From the cell containing the given text, extract its center point as (X, Y) coordinate. 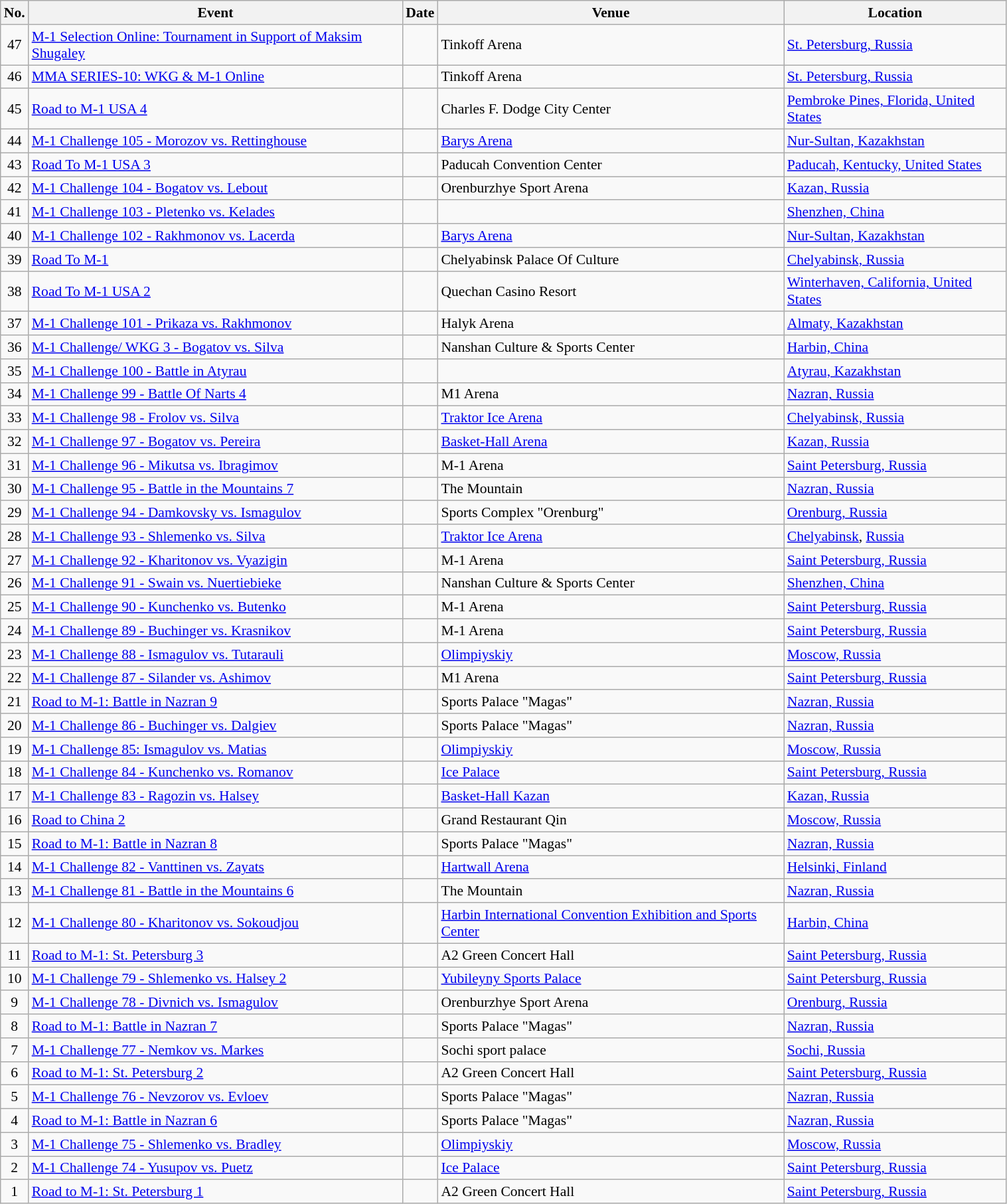
Event (215, 13)
3 (15, 1144)
9 (15, 1003)
M-1 Challenge 95 - Battle in the Mountains 7 (215, 489)
Basket-Hall Arena (611, 442)
21 (15, 702)
Road To M-1 (215, 260)
M-1 Challenge 90 - Kunchenko vs. Butenko (215, 607)
Road To M-1 USA 3 (215, 165)
Almaty, Kazakhstan (895, 324)
38 (15, 291)
19 (15, 749)
18 (15, 773)
Harbin International Convention Exhibition and Sports Center (611, 923)
M-1 Challenge 89 - Buchinger vs. Krasnikov (215, 631)
32 (15, 442)
M-1 Challenge 97 - Bogatov vs. Pereira (215, 442)
M-1 Challenge 93 - Shlemenko vs. Silva (215, 536)
Paducah Convention Center (611, 165)
Road to M-1: St. Petersburg 3 (215, 955)
Halyk Arena (611, 324)
M-1 Challenge 101 - Prikaza vs. Rakhmonov (215, 324)
Road to M-1: St. Petersburg 2 (215, 1073)
41 (15, 212)
No. (15, 13)
29 (15, 513)
M-1 Challenge 85: Ismagulov vs. Matias (215, 749)
M-1 Challenge 94 - Damkovsky vs. Ismagulov (215, 513)
39 (15, 260)
M-1 Challenge 83 - Ragozin vs. Halsey (215, 796)
22 (15, 678)
Charles F. Dodge City Center (611, 109)
37 (15, 324)
M-1 Challenge 82 - Vanttinen vs. Zayats (215, 867)
Chelyabinsk Palace Of Culture (611, 260)
Road to M-1: Battle in Nazran 8 (215, 844)
28 (15, 536)
Road to M-1: Battle in Nazran 6 (215, 1121)
Sports Complex "Orenburg" (611, 513)
Road to M-1: St. Petersburg 1 (215, 1192)
Road to China 2 (215, 820)
8 (15, 1026)
M-1 Challenge 96 - Mikutsa vs. Ibragimov (215, 465)
Atyrau, Kazakhstan (895, 371)
Road to M-1 USA 4 (215, 109)
40 (15, 236)
M-1 Selection Online: Tournament in Support of Maksim Shugaley (215, 45)
M-1 Challenge 99 - Battle Of Narts 4 (215, 394)
27 (15, 560)
7 (15, 1050)
33 (15, 418)
Road to M-1: Battle in Nazran 9 (215, 702)
Pembroke Pines, Florida, United States (895, 109)
1 (15, 1192)
M-1 Challenge/ WKG 3 - Bogatov vs. Silva (215, 347)
6 (15, 1073)
11 (15, 955)
Paducah, Kentucky, United States (895, 165)
M-1 Challenge 104 - Bogatov vs. Lebout (215, 188)
47 (15, 45)
M-1 Challenge 102 - Rakhmonov vs. Lacerda (215, 236)
M-1 Challenge 88 - Ismagulov vs. Tutarauli (215, 654)
43 (15, 165)
M-1 Challenge 98 - Frolov vs. Silva (215, 418)
46 (15, 77)
M-1 Challenge 86 - Buchinger vs. Dalgiev (215, 725)
M-1 Challenge 84 - Kunchenko vs. Romanov (215, 773)
Sochi, Russia (895, 1050)
M-1 Challenge 103 - Pletenko vs. Kelades (215, 212)
42 (15, 188)
26 (15, 583)
34 (15, 394)
10 (15, 979)
M-1 Challenge 105 - Morozov vs. Rettinghouse (215, 141)
Road to M-1: Battle in Nazran 7 (215, 1026)
20 (15, 725)
M-1 Challenge 78 - Divnich vs. Ismagulov (215, 1003)
M-1 Challenge 87 - Silander vs. Ashimov (215, 678)
14 (15, 867)
31 (15, 465)
23 (15, 654)
16 (15, 820)
17 (15, 796)
30 (15, 489)
25 (15, 607)
M-1 Challenge 77 - Nemkov vs. Markes (215, 1050)
Yubileyny Sports Palace (611, 979)
45 (15, 109)
M-1 Challenge 79 - Shlemenko vs. Halsey 2 (215, 979)
M-1 Challenge 75 - Shlemenko vs. Bradley (215, 1144)
Helsinki, Finland (895, 867)
MMA SERIES-10: WKG & M-1 Online (215, 77)
Basket-Hall Kazan (611, 796)
M-1 Challenge 91 - Swain vs. Nuertiebieke (215, 583)
M-1 Challenge 76 - Nevzorov vs. Evloev (215, 1097)
35 (15, 371)
M-1 Challenge 100 - Battle in Atyrau (215, 371)
M-1 Challenge 80 - Kharitonov vs. Sokoudjou (215, 923)
Location (895, 13)
Quechan Casino Resort (611, 291)
36 (15, 347)
Date (420, 13)
M-1 Challenge 92 - Kharitonov vs. Vyazigin (215, 560)
Grand Restaurant Qin (611, 820)
44 (15, 141)
4 (15, 1121)
Venue (611, 13)
5 (15, 1097)
12 (15, 923)
M-1 Challenge 74 - Yusupov vs. Puetz (215, 1168)
24 (15, 631)
M-1 Challenge 81 - Battle in the Mountains 6 (215, 891)
Road To M-1 USA 2 (215, 291)
13 (15, 891)
Winterhaven, California, United States (895, 291)
Hartwall Arena (611, 867)
2 (15, 1168)
Sochi sport palace (611, 1050)
15 (15, 844)
